Extract the (x, y) coordinate from the center of the cell holding the provided text.  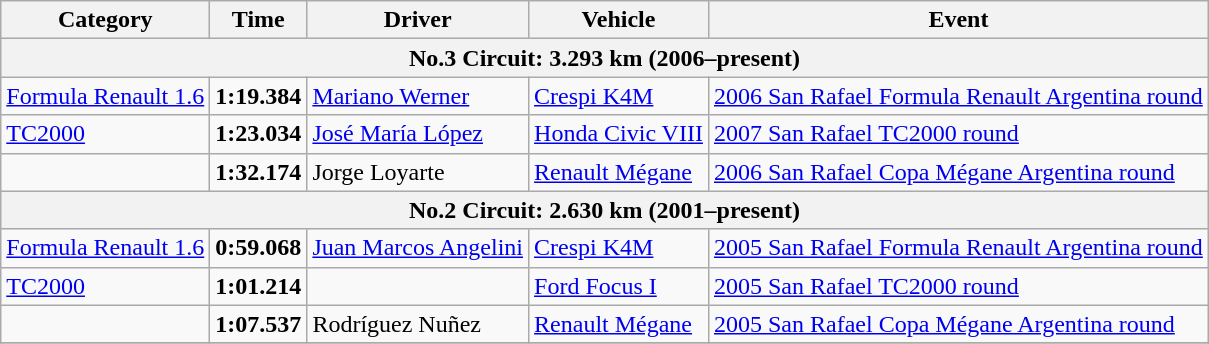
1:23.034 (258, 134)
Juan Marcos Angelini (418, 248)
Category (106, 20)
2006 San Rafael Copa Mégane Argentina round (958, 172)
Rodríguez Nuñez (418, 324)
1:32.174 (258, 172)
No.3 Circuit: 3.293 km (2006–present) (605, 58)
1:19.384 (258, 96)
2007 San Rafael TC2000 round (958, 134)
2005 San Rafael Formula Renault Argentina round (958, 248)
2005 San Rafael TC2000 round (958, 286)
1:07.537 (258, 324)
Event (958, 20)
Mariano Werner (418, 96)
No.2 Circuit: 2.630 km (2001–present) (605, 210)
Honda Civic VIII (619, 134)
José María López (418, 134)
Vehicle (619, 20)
0:59.068 (258, 248)
Time (258, 20)
Jorge Loyarte (418, 172)
Ford Focus I (619, 286)
2006 San Rafael Formula Renault Argentina round (958, 96)
1:01.214 (258, 286)
2005 San Rafael Copa Mégane Argentina round (958, 324)
Driver (418, 20)
